Return the (X, Y) coordinate for the center point of the cell that contains the specified text.  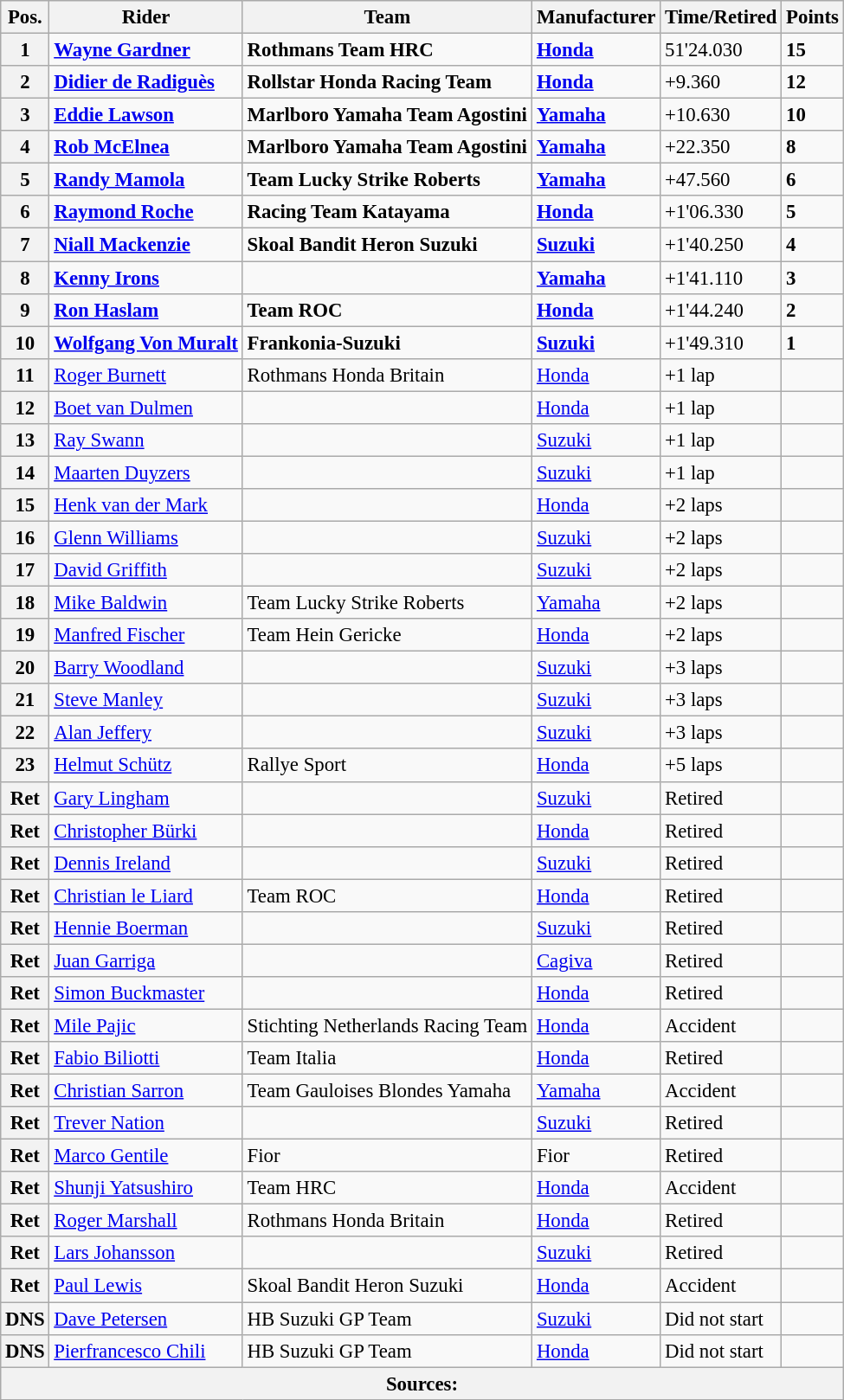
Wayne Gardner (145, 50)
Didier de Radiguès (145, 82)
Rothmans Team HRC (387, 50)
Rollstar Honda Racing Team (387, 82)
Henk van der Mark (145, 505)
+10.630 (721, 115)
Roger Marshall (145, 1221)
Wolfgang Von Muralt (145, 343)
Randy Mamola (145, 180)
+47.560 (721, 180)
Trever Nation (145, 1123)
Roger Burnett (145, 375)
Team Gauloises Blondes Yamaha (387, 1091)
Team HRC (387, 1188)
Boet van Dulmen (145, 408)
7 (25, 245)
Rallye Sport (387, 766)
18 (25, 603)
Manfred Fischer (145, 635)
Fabio Biliotti (145, 1058)
Pos. (25, 17)
Paul Lewis (145, 1286)
Time/Retired (721, 17)
+9.360 (721, 82)
51'24.030 (721, 50)
Helmut Schütz (145, 766)
Barry Woodland (145, 668)
16 (25, 537)
Christian le Liard (145, 896)
Christian Sarron (145, 1091)
Alan Jeffery (145, 733)
21 (25, 700)
Team Italia (387, 1058)
Gary Lingham (145, 798)
+22.350 (721, 147)
Team Hein Gericke (387, 635)
Team (387, 17)
Manufacturer (596, 17)
Racing Team Katayama (387, 212)
+1'41.110 (721, 278)
Raymond Roche (145, 212)
14 (25, 472)
Rob McElnea (145, 147)
Rider (145, 17)
23 (25, 766)
13 (25, 440)
Points (812, 17)
+1'44.240 (721, 310)
Glenn Williams (145, 537)
Niall Mackenzie (145, 245)
+1'49.310 (721, 343)
20 (25, 668)
David Griffith (145, 570)
Marco Gentile (145, 1156)
Steve Manley (145, 700)
Ray Swann (145, 440)
Sources: (422, 1384)
22 (25, 733)
Juan Garriga (145, 960)
11 (25, 375)
19 (25, 635)
+1'40.250 (721, 245)
Pierfrancesco Chili (145, 1351)
Mile Pajic (145, 1025)
+5 laps (721, 766)
Maarten Duyzers (145, 472)
Eddie Lawson (145, 115)
+1'06.330 (721, 212)
Dennis Ireland (145, 863)
Dave Petersen (145, 1319)
Cagiva (596, 960)
Simon Buckmaster (145, 993)
Kenny Irons (145, 278)
17 (25, 570)
9 (25, 310)
Shunji Yatsushiro (145, 1188)
Frankonia-Suzuki (387, 343)
Stichting Netherlands Racing Team (387, 1025)
Lars Johansson (145, 1254)
Christopher Bürki (145, 831)
Hennie Boerman (145, 928)
Ron Haslam (145, 310)
Mike Baldwin (145, 603)
